Output the [X, Y] coordinate of the center of the cell containing the given text.  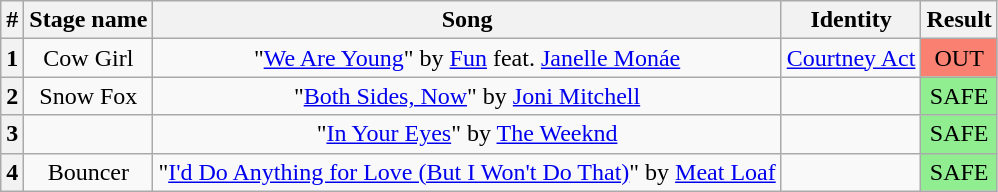
Song [467, 20]
# [12, 20]
"I'd Do Anything for Love (But I Won't Do That)" by Meat Loaf [467, 172]
"Both Sides, Now" by Joni Mitchell [467, 96]
3 [12, 134]
"In Your Eyes" by The Weeknd [467, 134]
Cow Girl [88, 58]
Courtney Act [851, 58]
Identity [851, 20]
Stage name [88, 20]
"We Are Young" by Fun feat. Janelle Monáe [467, 58]
Bouncer [88, 172]
Result [959, 20]
OUT [959, 58]
Snow Fox [88, 96]
4 [12, 172]
1 [12, 58]
2 [12, 96]
